Return (X, Y) of the center of cell containing provided text 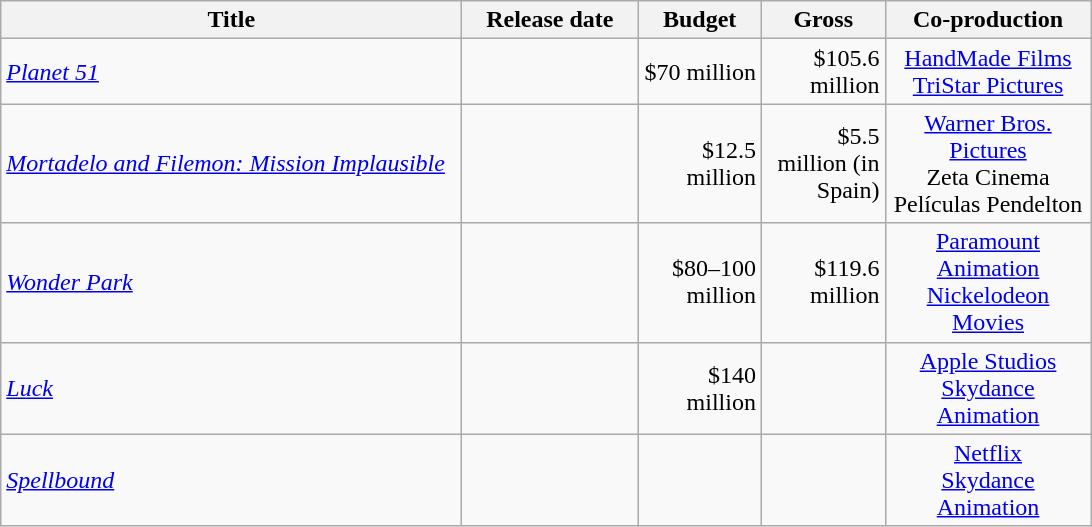
Warner Bros. Pictures Zeta Cinema Películas Pendelton (988, 164)
Gross (823, 20)
$105.6 million (823, 72)
Mortadelo and Filemon: Mission Implausible (232, 164)
Co-production (988, 20)
$70 million (700, 72)
Release date (550, 20)
Paramount Animation Nickelodeon Movies (988, 282)
Apple StudiosSkydance Animation (988, 388)
Spellbound (232, 480)
$80–100 million (700, 282)
$119.6 million (823, 282)
$12.5 million (700, 164)
Title (232, 20)
Planet 51 (232, 72)
HandMade FilmsTriStar Pictures (988, 72)
Wonder Park (232, 282)
Luck (232, 388)
$5.5 million (in Spain) (823, 164)
Budget (700, 20)
$140 million (700, 388)
NetflixSkydance Animation (988, 480)
